Identify which cell holds the provided text, then report its [X, Y] central coordinate. 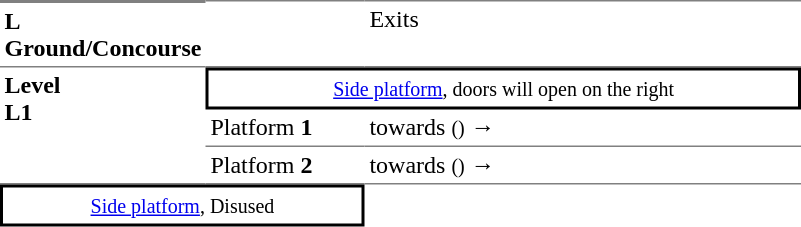
Platform 2 [286, 166]
LevelL1 [103, 126]
Platform 1 [286, 129]
LGround/Concourse [103, 34]
Side platform, Disused [182, 205]
Exits [583, 34]
